For the text-containing cell, return its midpoint in (x, y) coordinate format. 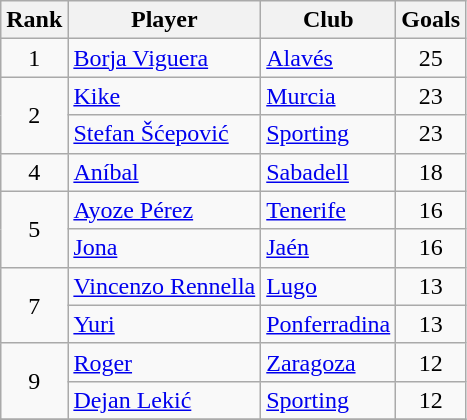
Aníbal (164, 172)
Jaén (328, 248)
Ponferradina (328, 324)
Sabadell (328, 172)
Kike (164, 96)
Rank (34, 20)
Murcia (328, 96)
2 (34, 115)
Vincenzo Rennella (164, 286)
Borja Viguera (164, 58)
Yuri (164, 324)
Ayoze Pérez (164, 210)
Alavés (328, 58)
Stefan Šćepović (164, 134)
Player (164, 20)
Goals (431, 20)
7 (34, 305)
Club (328, 20)
Dejan Lekić (164, 400)
Jona (164, 248)
1 (34, 58)
Lugo (328, 286)
25 (431, 58)
Zaragoza (328, 362)
9 (34, 381)
18 (431, 172)
Tenerife (328, 210)
Roger (164, 362)
5 (34, 229)
4 (34, 172)
